Pinpoint the cell where the given text exists, returning its [X, Y] midpoint coordinate. 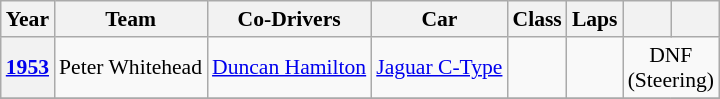
Car [439, 19]
Peter Whitehead [130, 68]
Laps [595, 19]
Team [130, 19]
Jaguar C-Type [439, 68]
Co-Drivers [289, 19]
Duncan Hamilton [289, 68]
Year [28, 19]
DNF(Steering) [671, 68]
Class [538, 19]
1953 [28, 68]
